From the cell containing the given text, extract its center point as [X, Y] coordinate. 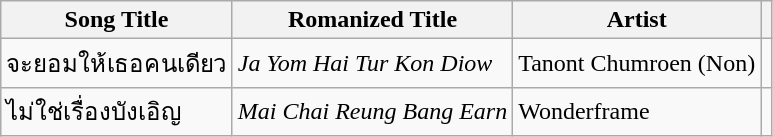
Wonderframe [637, 112]
Romanized Title [372, 20]
Mai Chai Reung Bang Earn [372, 112]
Song Title [117, 20]
Ja Yom Hai Tur Kon Diow [372, 64]
ไม่ใช่เรื่องบังเอิญ [117, 112]
Artist [637, 20]
จะยอมให้เธอคนเดียว [117, 64]
Tanont Chumroen (Non) [637, 64]
